For the text-containing cell, return its midpoint in [X, Y] coordinate format. 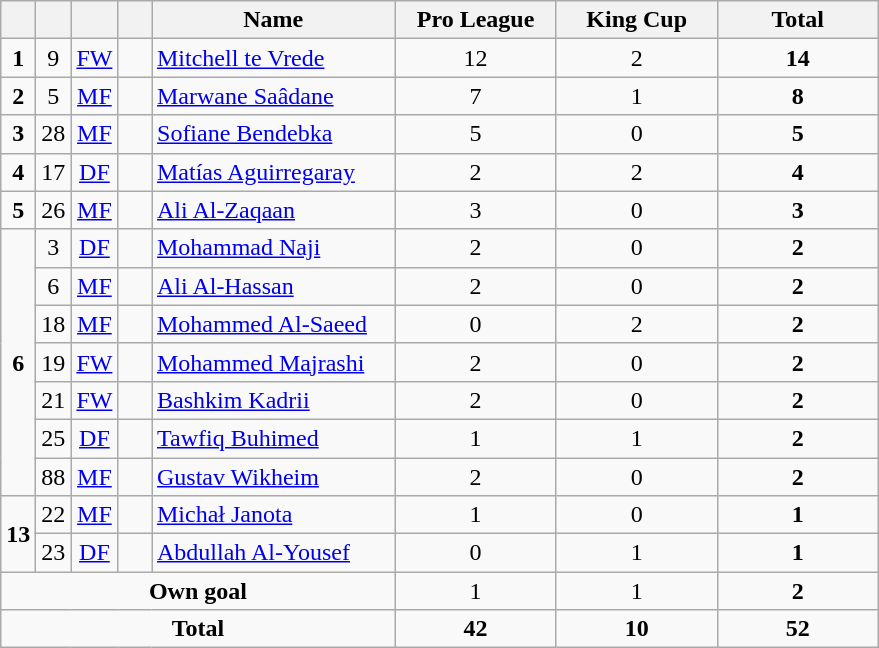
Mitchell te Vrede [274, 58]
Marwane Saâdane [274, 96]
Sofiane Bendebka [274, 134]
25 [54, 438]
10 [636, 629]
Ali Al-Zaqaan [274, 210]
12 [476, 58]
King Cup [636, 20]
Michał Janota [274, 515]
26 [54, 210]
52 [798, 629]
Matías Aguirregaray [274, 172]
Abdullah Al-Yousef [274, 553]
Bashkim Kadrii [274, 400]
Mohammad Naji [274, 248]
19 [54, 362]
9 [54, 58]
7 [476, 96]
Mohammed Majrashi [274, 362]
Name [274, 20]
Ali Al-Hassan [274, 286]
Pro League [476, 20]
8 [798, 96]
17 [54, 172]
21 [54, 400]
13 [18, 534]
14 [798, 58]
Mohammed Al-Saeed [274, 324]
Gustav Wikheim [274, 477]
22 [54, 515]
Own goal [198, 591]
42 [476, 629]
Tawfiq Buhimed [274, 438]
88 [54, 477]
28 [54, 134]
18 [54, 324]
23 [54, 553]
